Identify which cell holds the provided text, then report its (X, Y) central coordinate. 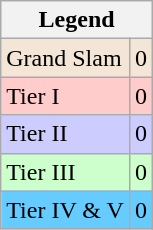
Tier III (66, 172)
Legend (77, 20)
Tier I (66, 96)
Tier IV & V (66, 210)
Grand Slam (66, 58)
Tier II (66, 134)
